Detect which cell encompasses the target text, then output its (x, y) center coordinate. 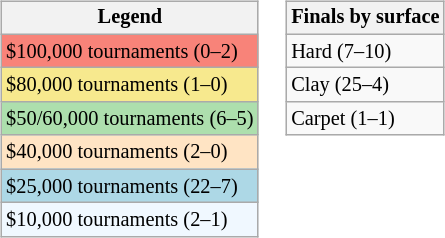
$10,000 tournaments (2–1) (130, 220)
Hard (7–10) (365, 51)
Carpet (1–1) (365, 119)
$25,000 tournaments (22–7) (130, 186)
Legend (130, 18)
$80,000 tournaments (1–0) (130, 85)
$50/60,000 tournaments (6–5) (130, 119)
Finals by surface (365, 18)
$40,000 tournaments (2–0) (130, 152)
$100,000 tournaments (0–2) (130, 51)
Clay (25–4) (365, 85)
